Find where the given text appears and provide that cell's center as (x, y) coordinate. 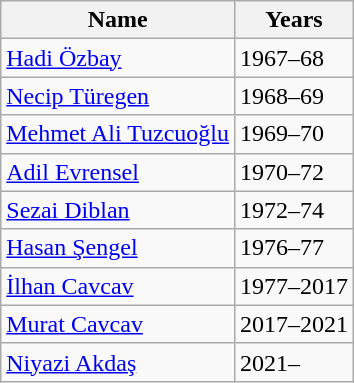
Name (118, 20)
Years (294, 20)
Adil Evrensel (118, 172)
1969–70 (294, 134)
Mehmet Ali Tuzcuoğlu (118, 134)
İlhan Cavcav (118, 286)
1968–69 (294, 96)
1970–72 (294, 172)
1972–74 (294, 210)
1977–2017 (294, 286)
Niyazi Akdaş (118, 362)
Sezai Diblan (118, 210)
1967–68 (294, 58)
Hadi Özbay (118, 58)
Necip Türegen (118, 96)
2021– (294, 362)
Hasan Şengel (118, 248)
Murat Cavcav (118, 324)
2017–2021 (294, 324)
1976–77 (294, 248)
